From the cell containing the given text, extract its center point as (X, Y) coordinate. 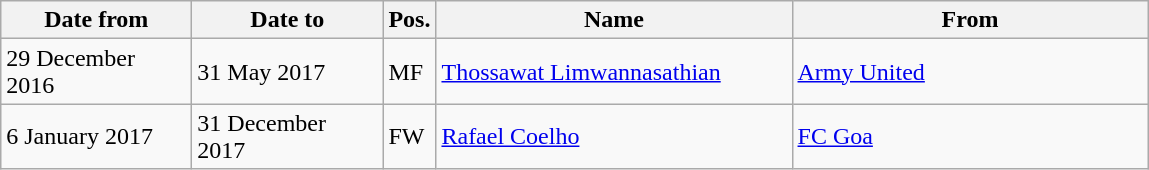
31 May 2017 (288, 72)
Date from (96, 20)
Date to (288, 20)
Rafael Coelho (614, 136)
FW (410, 136)
FC Goa (970, 136)
Name (614, 20)
Thossawat Limwannasathian (614, 72)
6 January 2017 (96, 136)
MF (410, 72)
Pos. (410, 20)
31 December 2017 (288, 136)
Army United (970, 72)
From (970, 20)
29 December 2016 (96, 72)
